Return the (X, Y) coordinate for the center point of the cell that contains the specified text.  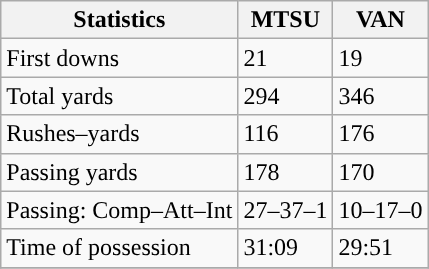
Passing yards (120, 172)
Rushes–yards (120, 134)
First downs (120, 58)
Time of possession (120, 248)
294 (286, 96)
21 (286, 58)
346 (380, 96)
VAN (380, 20)
178 (286, 172)
176 (380, 134)
10–17–0 (380, 210)
31:09 (286, 248)
116 (286, 134)
29:51 (380, 248)
27–37–1 (286, 210)
19 (380, 58)
Total yards (120, 96)
170 (380, 172)
Passing: Comp–Att–Int (120, 210)
MTSU (286, 20)
Statistics (120, 20)
